Extract the [X, Y] coordinate from the center of the cell holding the provided text.  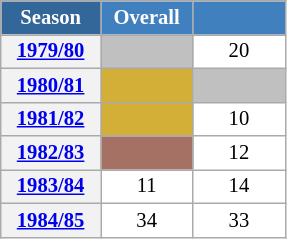
1980/81 [51, 85]
1984/85 [51, 220]
Season [51, 17]
1981/82 [51, 119]
1983/84 [51, 186]
34 [146, 220]
33 [239, 220]
1979/80 [51, 51]
Overall [146, 17]
10 [239, 119]
1982/83 [51, 153]
12 [239, 153]
20 [239, 51]
11 [146, 186]
14 [239, 186]
